Return the (X, Y) coordinate for the center point of the cell that contains the specified text.  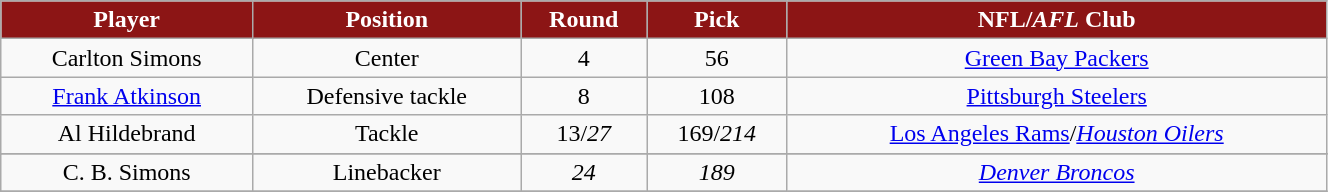
NFL/AFL Club (1057, 20)
Round (584, 20)
Defensive tackle (387, 96)
56 (717, 58)
108 (717, 96)
C. B. Simons (127, 172)
Al Hildebrand (127, 134)
Los Angeles Rams/Houston Oilers (1057, 134)
24 (584, 172)
Position (387, 20)
Carlton Simons (127, 58)
Denver Broncos (1057, 172)
Pick (717, 20)
Player (127, 20)
Frank Atkinson (127, 96)
4 (584, 58)
169/214 (717, 134)
Center (387, 58)
8 (584, 96)
Linebacker (387, 172)
Green Bay Packers (1057, 58)
Tackle (387, 134)
Pittsburgh Steelers (1057, 96)
189 (717, 172)
13/27 (584, 134)
